Locate the cell with the specified text and output its [x, y] center coordinate. 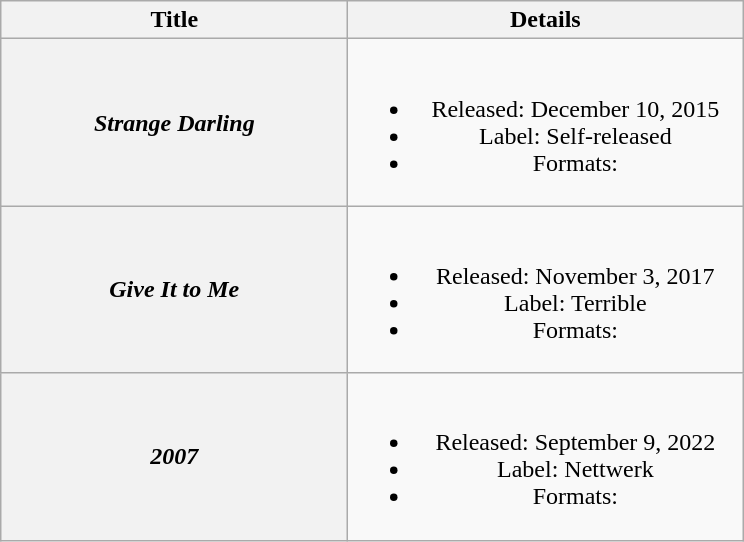
Released: December 10, 2015Label: Self-releasedFormats: [546, 122]
2007 [174, 456]
Released: November 3, 2017Label: TerribleFormats: [546, 290]
Details [546, 20]
Title [174, 20]
Strange Darling [174, 122]
Give It to Me [174, 290]
Released: September 9, 2022Label: NettwerkFormats: [546, 456]
